Return the [X, Y] coordinate for the center point of the cell that contains the specified text.  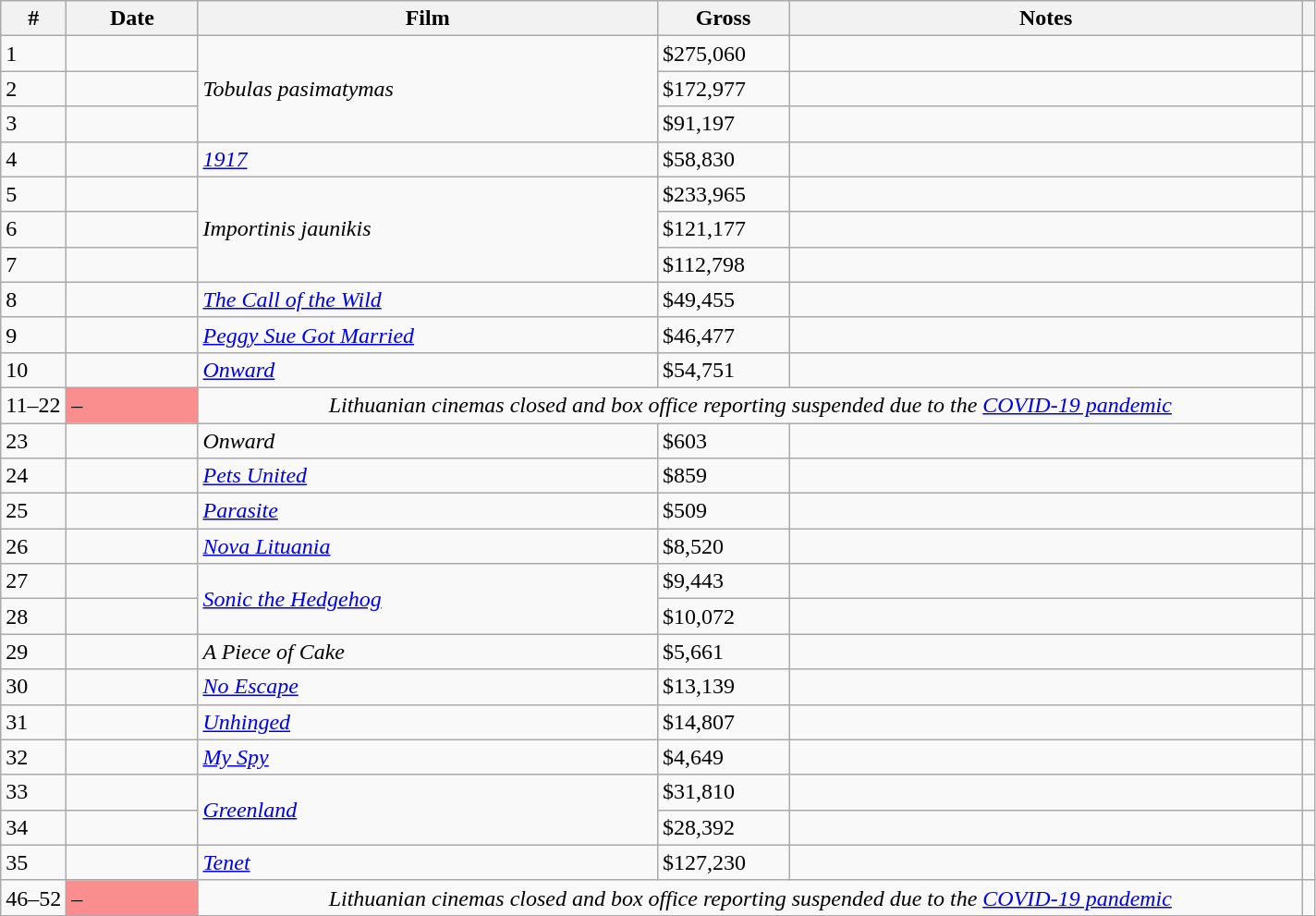
6 [33, 229]
3 [33, 124]
$112,798 [723, 264]
32 [33, 757]
46–52 [33, 898]
$172,977 [723, 89]
Nova Lituania [427, 546]
$14,807 [723, 722]
29 [33, 652]
Tenet [427, 862]
Film [427, 18]
8 [33, 299]
Parasite [427, 511]
$13,139 [723, 687]
My Spy [427, 757]
4 [33, 159]
10 [33, 370]
5 [33, 194]
$54,751 [723, 370]
$4,649 [723, 757]
9 [33, 335]
31 [33, 722]
23 [33, 441]
Sonic the Hedgehog [427, 599]
Greenland [427, 810]
$28,392 [723, 827]
26 [33, 546]
$275,060 [723, 54]
28 [33, 617]
$127,230 [723, 862]
Importinis jaunikis [427, 229]
$91,197 [723, 124]
25 [33, 511]
11–22 [33, 405]
Unhinged [427, 722]
2 [33, 89]
$46,477 [723, 335]
Notes [1046, 18]
Pets United [427, 476]
$509 [723, 511]
Date [132, 18]
Tobulas pasimatymas [427, 89]
34 [33, 827]
30 [33, 687]
Peggy Sue Got Married [427, 335]
$8,520 [723, 546]
$9,443 [723, 581]
The Call of the Wild [427, 299]
$49,455 [723, 299]
Gross [723, 18]
7 [33, 264]
No Escape [427, 687]
24 [33, 476]
$5,661 [723, 652]
$859 [723, 476]
$121,177 [723, 229]
# [33, 18]
1 [33, 54]
27 [33, 581]
1917 [427, 159]
$31,810 [723, 792]
$603 [723, 441]
A Piece of Cake [427, 652]
35 [33, 862]
$233,965 [723, 194]
$10,072 [723, 617]
33 [33, 792]
$58,830 [723, 159]
